Return the (x, y) coordinate for the center point of the cell that contains the specified text.  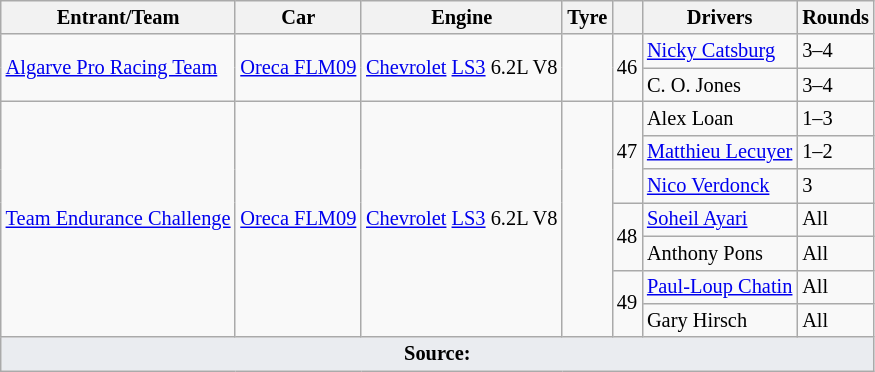
46 (627, 68)
Drivers (720, 17)
49 (627, 304)
Nico Verdonck (720, 186)
Alex Loan (720, 118)
Nicky Catsburg (720, 51)
47 (627, 152)
Gary Hirsch (720, 320)
1–2 (836, 152)
Source: (438, 354)
Team Endurance Challenge (118, 219)
1–3 (836, 118)
Anthony Pons (720, 253)
Car (298, 17)
48 (627, 236)
Tyre (587, 17)
Rounds (836, 17)
C. O. Jones (720, 85)
Entrant/Team (118, 17)
Paul-Loup Chatin (720, 287)
Engine (462, 17)
3 (836, 186)
Algarve Pro Racing Team (118, 68)
Matthieu Lecuyer (720, 152)
Soheil Ayari (720, 219)
